Return the (x, y) coordinate for the center point of the cell that contains the specified text.  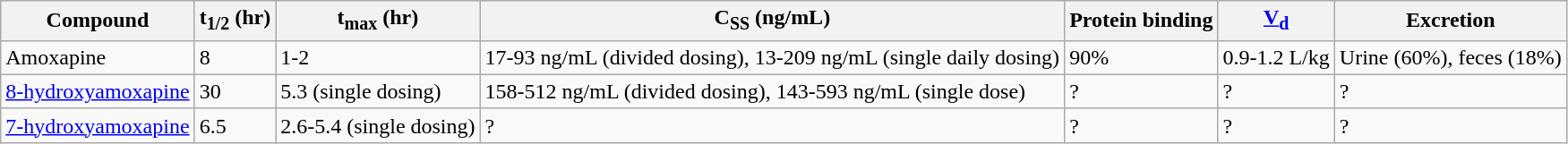
Excretion (1451, 21)
Amoxapine (98, 57)
5.3 (single dosing) (378, 91)
6.5 (235, 125)
158-512 ng/mL (divided dosing), 143-593 ng/mL (single dose) (772, 91)
Vd (1276, 21)
Urine (60%), feces (18%) (1451, 57)
8-hydroxyamoxapine (98, 91)
2.6-5.4 (single dosing) (378, 125)
CSS (ng/mL) (772, 21)
0.9-1.2 L/kg (1276, 57)
90% (1141, 57)
8 (235, 57)
Compound (98, 21)
1-2 (378, 57)
Protein binding (1141, 21)
t1/2 (hr) (235, 21)
tmax (hr) (378, 21)
30 (235, 91)
17-93 ng/mL (divided dosing), 13-209 ng/mL (single daily dosing) (772, 57)
7-hydroxyamoxapine (98, 125)
